Identify which cell holds the provided text, then report its (x, y) central coordinate. 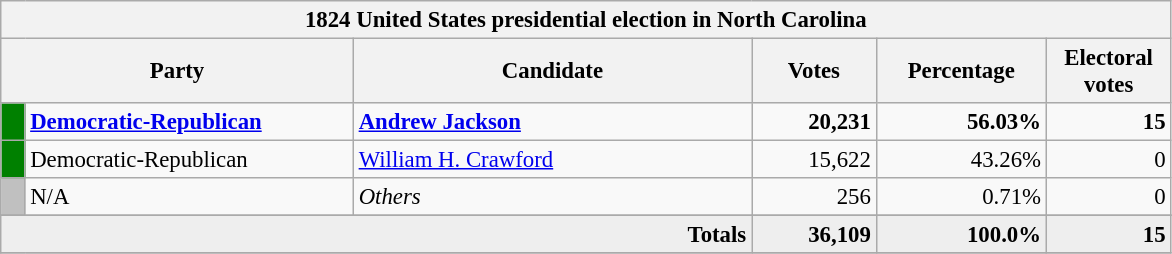
Party (178, 72)
N/A (189, 197)
43.26% (961, 160)
56.03% (961, 122)
Electoral votes (1108, 72)
William H. Crawford (552, 160)
15,622 (814, 160)
Candidate (552, 72)
Votes (814, 72)
Percentage (961, 72)
256 (814, 197)
20,231 (814, 122)
Others (552, 197)
100.0% (961, 235)
Totals (376, 235)
36,109 (814, 235)
Andrew Jackson (552, 122)
1824 United States presidential election in North Carolina (586, 20)
0.71% (961, 197)
